For the text-containing cell, return its midpoint in (X, Y) coordinate format. 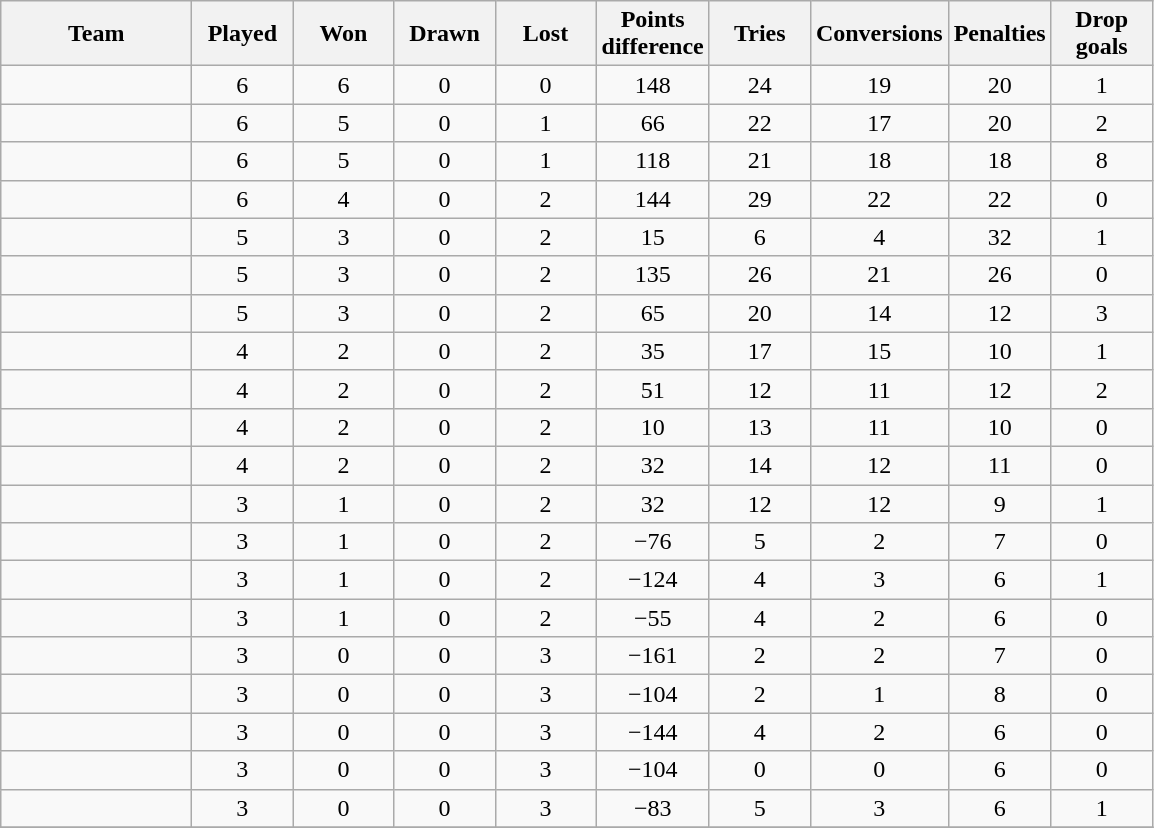
−76 (652, 542)
118 (652, 161)
−161 (652, 656)
Won (344, 34)
9 (1000, 503)
−83 (652, 808)
65 (652, 313)
Conversions (879, 34)
Drop goals (1102, 34)
Penalties (1000, 34)
Tries (760, 34)
135 (652, 275)
Played (242, 34)
Drawn (444, 34)
−144 (652, 732)
24 (760, 85)
19 (879, 85)
29 (760, 199)
Lost (546, 34)
35 (652, 351)
13 (760, 427)
66 (652, 123)
Pointsdifference (652, 34)
144 (652, 199)
−55 (652, 618)
−124 (652, 580)
Team (96, 34)
51 (652, 389)
148 (652, 85)
